For the text-containing cell, return its midpoint in (X, Y) coordinate format. 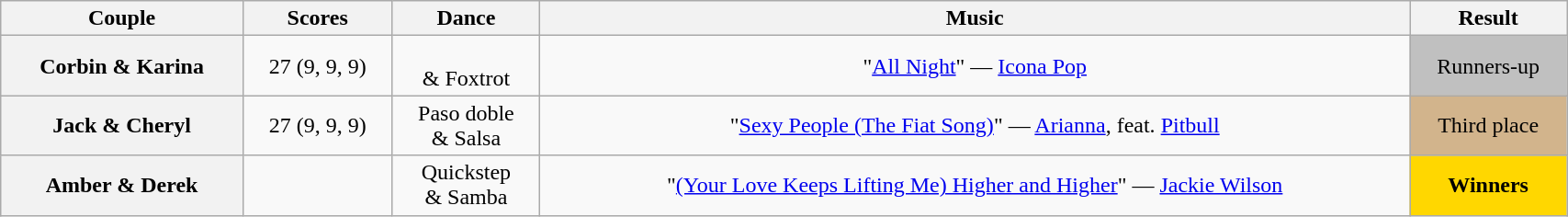
Runners-up (1488, 66)
Corbin & Karina (122, 66)
"Sexy People (The Fiat Song)" — Arianna, feat. Pitbull (976, 125)
Quickstep& Samba (467, 186)
Scores (318, 18)
Dance (467, 18)
"(Your Love Keeps Lifting Me) Higher and Higher" — Jackie Wilson (976, 186)
Music (976, 18)
Winners (1488, 186)
Couple (122, 18)
Jack & Cheryl (122, 125)
Amber & Derek (122, 186)
& Foxtrot (467, 66)
Result (1488, 18)
Third place (1488, 125)
"All Night" — Icona Pop (976, 66)
Paso doble& Salsa (467, 125)
